Detect which cell encompasses the target text, then output its (x, y) center coordinate. 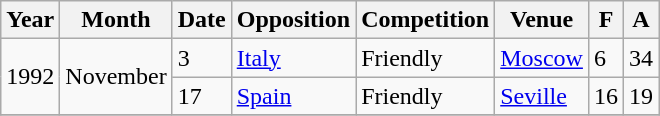
3 (202, 58)
Seville (542, 96)
1992 (30, 77)
November (116, 77)
A (642, 20)
Opposition (293, 20)
Italy (293, 58)
Venue (542, 20)
16 (606, 96)
Moscow (542, 58)
Date (202, 20)
Month (116, 20)
Year (30, 20)
F (606, 20)
19 (642, 96)
34 (642, 58)
Spain (293, 96)
17 (202, 96)
Competition (426, 20)
6 (606, 58)
